Search for the cell housing the specified text and yield its (X, Y) center coordinate. 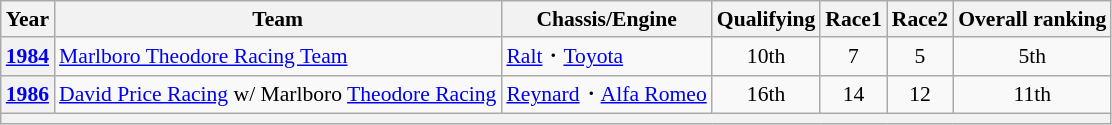
5 (920, 56)
5th (1032, 56)
Ralt・Toyota (606, 56)
7 (853, 56)
Team (278, 19)
Marlboro Theodore Racing Team (278, 56)
10th (766, 56)
11th (1032, 94)
Chassis/Engine (606, 19)
Race1 (853, 19)
Qualifying (766, 19)
Overall ranking (1032, 19)
12 (920, 94)
Race2 (920, 19)
1984 (28, 56)
Reynard・Alfa Romeo (606, 94)
16th (766, 94)
1986 (28, 94)
Year (28, 19)
David Price Racing w/ Marlboro Theodore Racing (278, 94)
14 (853, 94)
